From the cell containing the given text, extract its center point as (X, Y) coordinate. 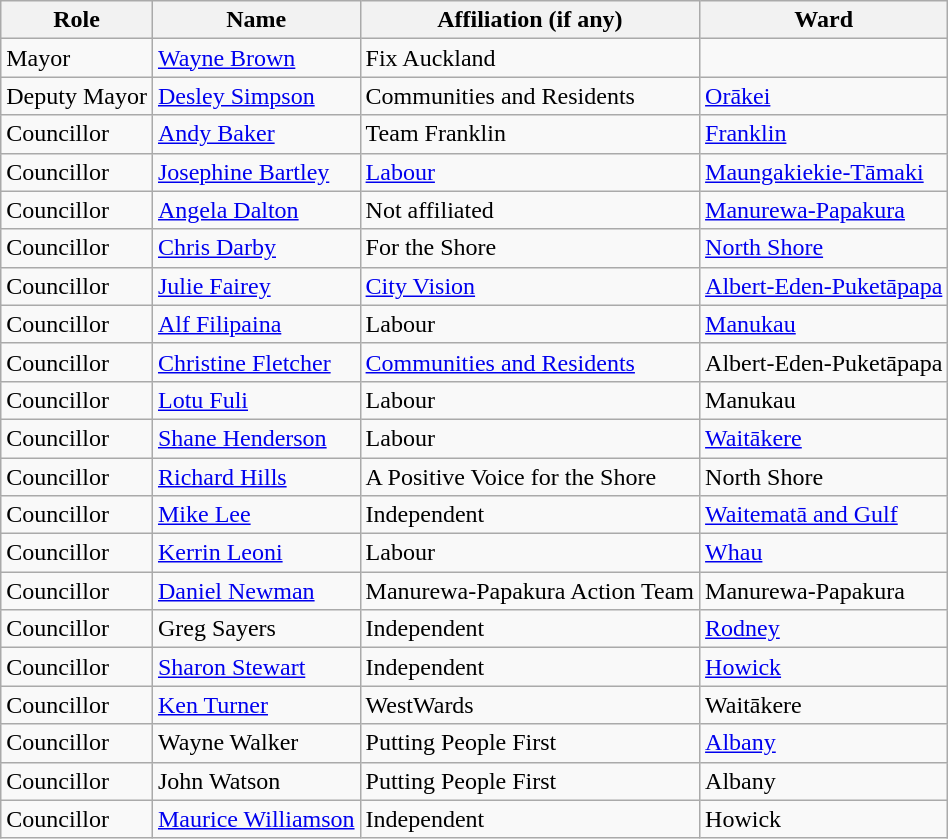
Lotu Fuli (256, 400)
Wayne Brown (256, 58)
Fix Auckland (530, 58)
For the Shore (530, 248)
Julie Fairey (256, 286)
John Watson (256, 781)
Wayne Walker (256, 743)
WestWards (530, 705)
Ward (824, 20)
Daniel Newman (256, 591)
Andy Baker (256, 134)
Whau (824, 553)
Role (77, 20)
Chris Darby (256, 248)
Team Franklin (530, 134)
Name (256, 20)
Not affiliated (530, 210)
Waitematā and Gulf (824, 515)
Alf Filipaina (256, 324)
Josephine Bartley (256, 172)
Affiliation (if any) (530, 20)
Maurice Williamson (256, 819)
Angela Dalton (256, 210)
Christine Fletcher (256, 362)
Kerrin Leoni (256, 553)
Maungakiekie-Tāmaki (824, 172)
Richard Hills (256, 477)
Desley Simpson (256, 96)
Mike Lee (256, 515)
Franklin (824, 134)
Deputy Mayor (77, 96)
A Positive Voice for the Shore (530, 477)
City Vision (530, 286)
Mayor (77, 58)
Shane Henderson (256, 438)
Ken Turner (256, 705)
Greg Sayers (256, 629)
Manurewa-Papakura Action Team (530, 591)
Orākei (824, 96)
Sharon Stewart (256, 667)
Rodney (824, 629)
